Locate the cell with the specified text and output its [x, y] center coordinate. 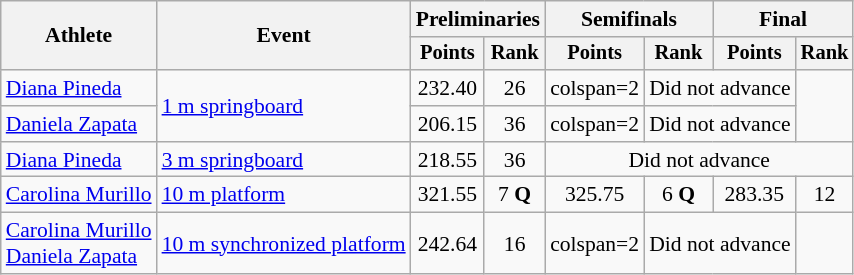
Daniela Zapata [79, 124]
232.40 [448, 88]
3 m springboard [284, 160]
10 m synchronized platform [284, 244]
Preliminaries [478, 19]
26 [514, 88]
16 [514, 244]
1 m springboard [284, 106]
6 Q [678, 195]
218.55 [448, 160]
325.75 [594, 195]
Semifinals [629, 19]
12 [825, 195]
7 Q [514, 195]
Carolina Murillo [79, 195]
242.64 [448, 244]
Event [284, 36]
Athlete [79, 36]
Final [784, 19]
283.35 [754, 195]
206.15 [448, 124]
10 m platform [284, 195]
321.55 [448, 195]
Carolina MurilloDaniela Zapata [79, 244]
